Detect which cell encompasses the target text, then output its (x, y) center coordinate. 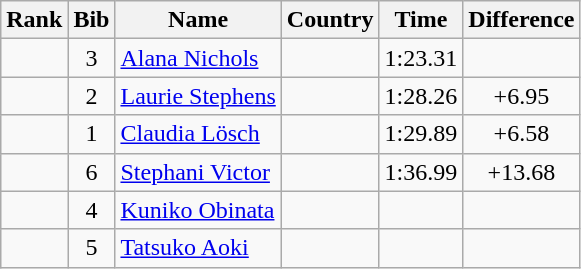
+6.95 (522, 96)
1:29.89 (421, 134)
Alana Nichols (198, 58)
5 (92, 248)
1:36.99 (421, 172)
Kuniko Obinata (198, 210)
Rank (34, 20)
3 (92, 58)
Name (198, 20)
Claudia Lösch (198, 134)
Tatsuko Aoki (198, 248)
Bib (92, 20)
6 (92, 172)
2 (92, 96)
1:28.26 (421, 96)
+6.58 (522, 134)
Difference (522, 20)
1:23.31 (421, 58)
4 (92, 210)
Stephani Victor (198, 172)
Laurie Stephens (198, 96)
+13.68 (522, 172)
Country (330, 20)
1 (92, 134)
Time (421, 20)
